Determine the (x, y) coordinate at the center of the cell enclosing the given text.  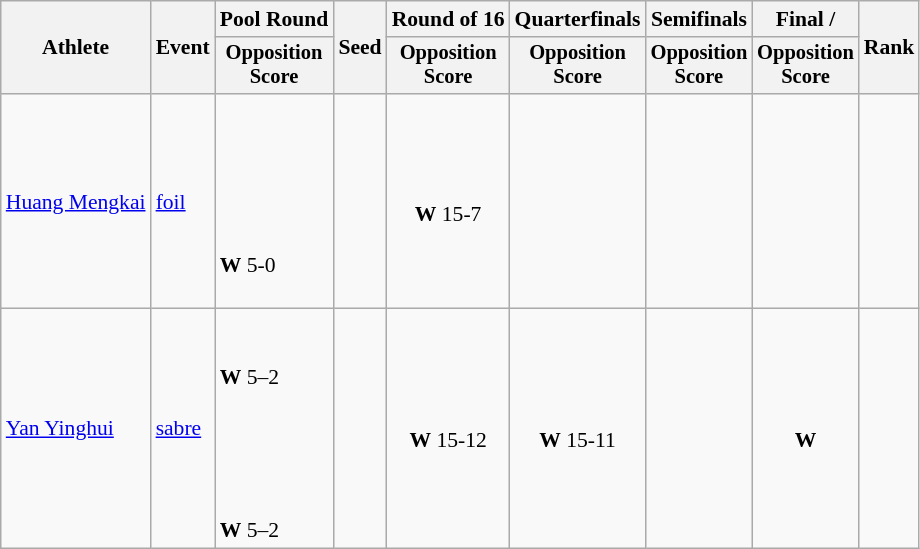
W 5-0 (274, 201)
Yan Yinghui (76, 429)
Event (183, 48)
Final / (806, 19)
W 15-7 (448, 201)
sabre (183, 429)
foil (183, 201)
Huang Mengkai (76, 201)
W 15-11 (578, 429)
W 5–2W 5–2 (274, 429)
Semifinals (700, 19)
Seed (360, 48)
W 15-12 (448, 429)
W (806, 429)
Round of 16 (448, 19)
Rank (890, 48)
Athlete (76, 48)
Pool Round (274, 19)
Quarterfinals (578, 19)
